Detect which cell encompasses the target text, then output its [X, Y] center coordinate. 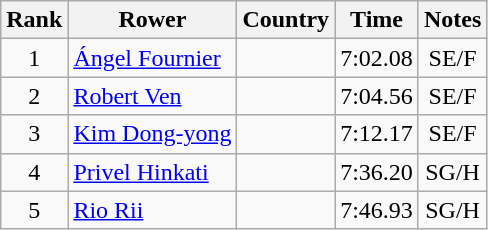
2 [34, 96]
4 [34, 172]
Time [377, 20]
5 [34, 210]
Ángel Fournier [152, 58]
1 [34, 58]
Rower [152, 20]
Privel Hinkati [152, 172]
Kim Dong-yong [152, 134]
Rio Rii [152, 210]
7:02.08 [377, 58]
Notes [452, 20]
Rank [34, 20]
Country [286, 20]
3 [34, 134]
7:46.93 [377, 210]
7:12.17 [377, 134]
7:36.20 [377, 172]
7:04.56 [377, 96]
Robert Ven [152, 96]
